Identify which cell holds the provided text, then report its (X, Y) central coordinate. 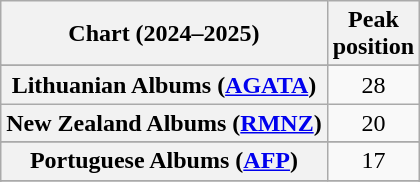
Lithuanian Albums (AGATA) (164, 85)
New Zealand Albums (RMNZ) (164, 123)
Peakposition (373, 34)
Portuguese Albums (AFP) (164, 161)
28 (373, 85)
17 (373, 161)
Chart (2024–2025) (164, 34)
20 (373, 123)
